Identify which cell holds the provided text, then report its (x, y) central coordinate. 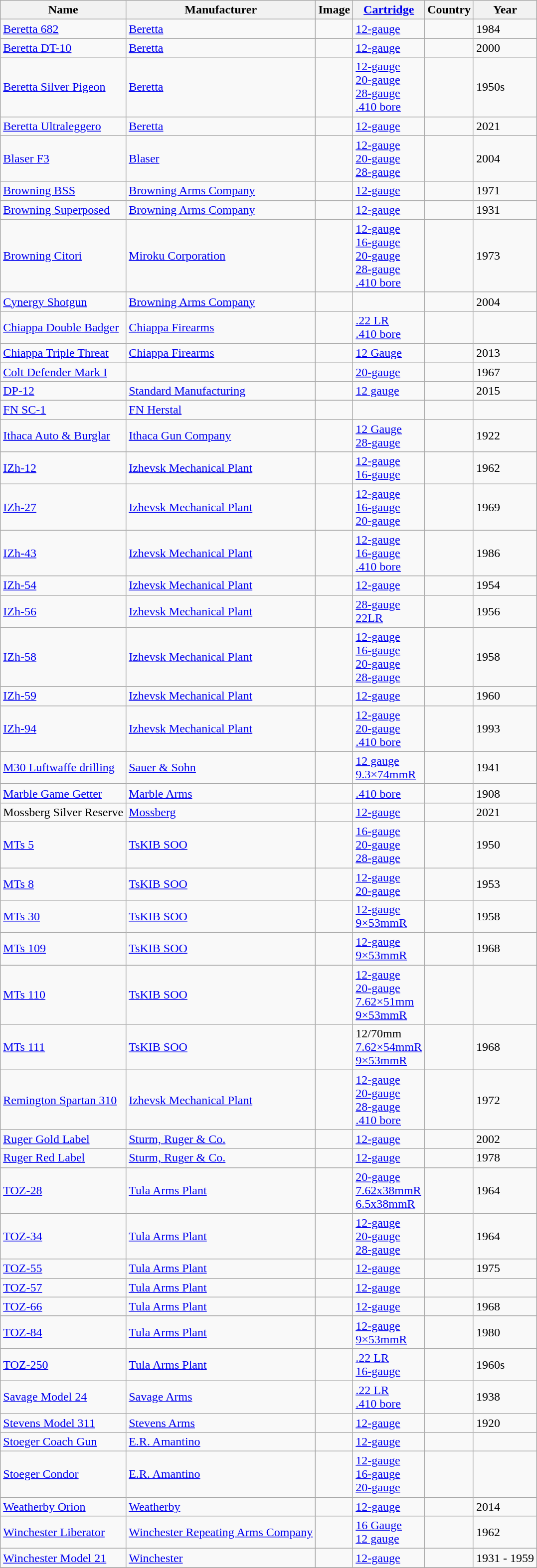
MTs 110 (63, 995)
Image (334, 10)
TOZ-66 (63, 1306)
12-gauge16-gauge20-gauge28-gauge.410 bore (389, 256)
Standard Manufacturing (221, 391)
Beretta 682 (63, 29)
Ruger Gold Label (63, 1139)
1953 (505, 884)
Colt Defender Mark I (63, 372)
28-gauge22LR (389, 611)
1969 (505, 507)
1993 (505, 728)
MTs 109 (63, 949)
TOZ-84 (63, 1332)
Country (449, 10)
IZh-43 (63, 553)
1950s (505, 87)
MTs 30 (63, 917)
Blaser F3 (63, 158)
1950 (505, 845)
Savage Arms (221, 1397)
Beretta DT-10 (63, 48)
Year (505, 10)
IZh-94 (63, 728)
IZh-58 (63, 657)
1986 (505, 553)
16-gauge20-gauge28-gauge (389, 845)
Browning BSS (63, 191)
Chiappa Triple Threat (63, 353)
2013 (505, 353)
Stevens Arms (221, 1423)
IZh-56 (63, 611)
2014 (505, 1507)
Beretta Silver Pigeon (63, 87)
Stoeger Coach Gun (63, 1442)
1967 (505, 372)
1954 (505, 585)
IZh-59 (63, 696)
Beretta Ultraleggero (63, 126)
1931 - 1959 (505, 1558)
IZh-54 (63, 585)
12-gauge16-gauge.410 bore (389, 553)
Chiappa Double Badger (63, 327)
Savage Model 24 (63, 1397)
TOZ-28 (63, 1190)
1908 (505, 793)
Name (63, 10)
Weatherby Orion (63, 1507)
DP-12 (63, 391)
IZh-27 (63, 507)
1931 (505, 210)
12-gauge20-gauge7.62×51mm9×53mmR (389, 995)
M30 Luftwaffe drilling (63, 767)
Winchester Repeating Arms Company (221, 1533)
1941 (505, 767)
MTs 5 (63, 845)
12 Gauge (389, 353)
12 gauge9.3×74mmR (389, 767)
1972 (505, 1100)
1960 (505, 696)
Mossberg Silver Reserve (63, 812)
Marble Game Getter (63, 793)
TOZ-57 (63, 1287)
12 gauge (389, 391)
2000 (505, 48)
TOZ-250 (63, 1364)
TOZ-55 (63, 1269)
Winchester Model 21 (63, 1558)
Mossberg (221, 812)
12 Gauge28-gauge (389, 435)
Remington Spartan 310 (63, 1100)
FN Herstal (221, 410)
Weatherby (221, 1507)
1984 (505, 29)
Cynergy Shotgun (63, 301)
Ruger Red Label (63, 1158)
20-gauge (389, 372)
1920 (505, 1423)
2002 (505, 1139)
Blaser (221, 158)
16 Gauge12 gauge (389, 1533)
Stoeger Condor (63, 1474)
12-gauge16-gauge20-gauge28-gauge (389, 657)
Ithaca Auto & Burglar (63, 435)
Miroku Corporation (221, 256)
MTs 111 (63, 1047)
Ithaca Gun Company (221, 435)
1960s (505, 1364)
12-gauge20-gauge.410 bore (389, 728)
Marble Arms (221, 793)
1980 (505, 1332)
Sauer & Sohn (221, 767)
1975 (505, 1269)
Browning Citori (63, 256)
.410 bore (389, 793)
12-gauge16-gauge (389, 468)
Stevens Model 311 (63, 1423)
Cartridge (389, 10)
1956 (505, 611)
12/70mm7.62×54mmR9×53mmR (389, 1047)
Browning Superposed (63, 210)
TOZ-34 (63, 1236)
1971 (505, 191)
1978 (505, 1158)
IZh-12 (63, 468)
12-gauge20-gauge (389, 884)
2015 (505, 391)
Winchester Liberator (63, 1533)
1973 (505, 256)
1938 (505, 1397)
.22 LR16-gauge (389, 1364)
FN SC-1 (63, 410)
Manufacturer (221, 10)
MTs 8 (63, 884)
Winchester (221, 1558)
1922 (505, 435)
20-gauge7.62x38mmR6.5x38mmR (389, 1190)
